Detect which cell encompasses the target text, then output its [X, Y] center coordinate. 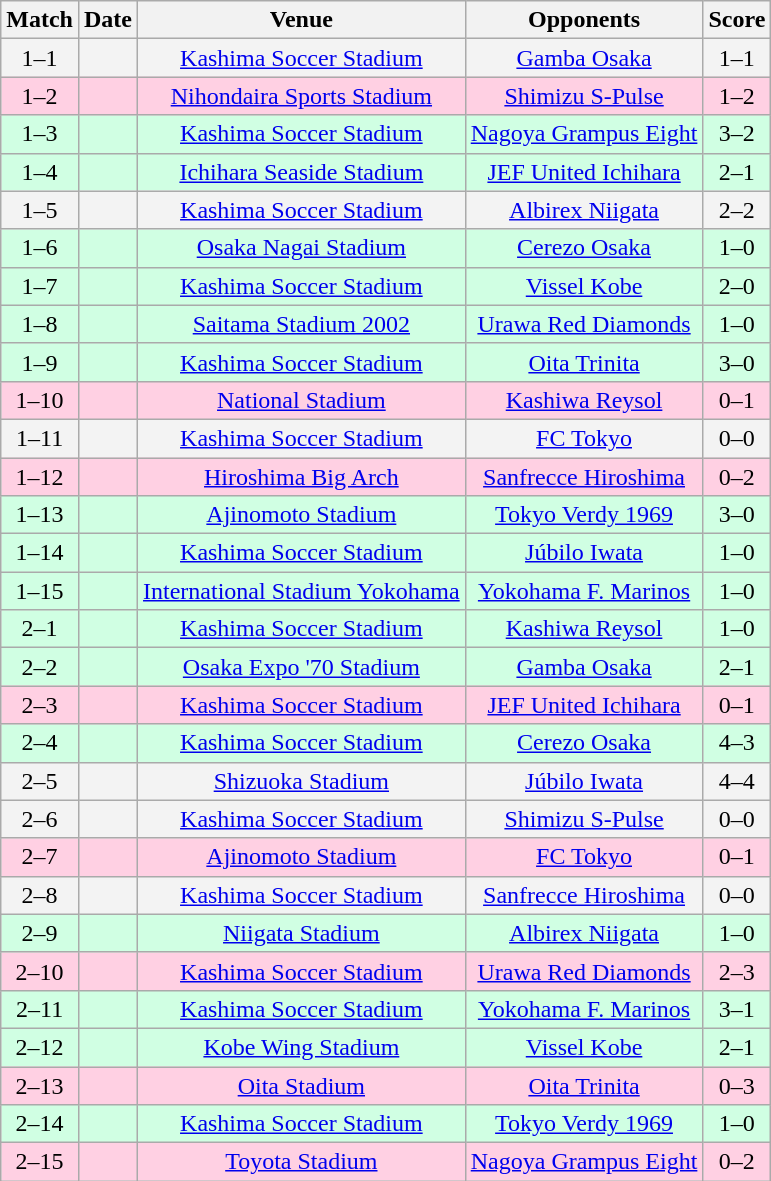
1–11 [40, 438]
Osaka Expo '70 Stadium [302, 667]
1–15 [40, 591]
1–8 [40, 324]
4–3 [737, 743]
2–5 [40, 781]
2–9 [40, 933]
2–4 [40, 743]
1–10 [40, 400]
2–14 [40, 1124]
2–10 [40, 971]
Score [737, 20]
Toyota Stadium [302, 1162]
1–14 [40, 553]
1–7 [40, 286]
1–9 [40, 362]
2–6 [40, 819]
Venue [302, 20]
1–3 [40, 134]
Ichihara Seaside Stadium [302, 172]
2–12 [40, 1047]
Kobe Wing Stadium [302, 1047]
2–8 [40, 895]
Niigata Stadium [302, 933]
Opponents [584, 20]
Shizuoka Stadium [302, 781]
Date [108, 20]
4–4 [737, 781]
Nihondaira Sports Stadium [302, 96]
Match [40, 20]
3–2 [737, 134]
1–13 [40, 515]
2–15 [40, 1162]
1–5 [40, 210]
Oita Stadium [302, 1085]
2–7 [40, 857]
0–3 [737, 1085]
2–0 [737, 286]
Hiroshima Big Arch [302, 477]
International Stadium Yokohama [302, 591]
1–4 [40, 172]
2–13 [40, 1085]
2–11 [40, 1009]
Saitama Stadium 2002 [302, 324]
Osaka Nagai Stadium [302, 248]
1–12 [40, 477]
3–1 [737, 1009]
1–6 [40, 248]
National Stadium [302, 400]
